Output the [X, Y] coordinate of the center of the cell containing the given text.  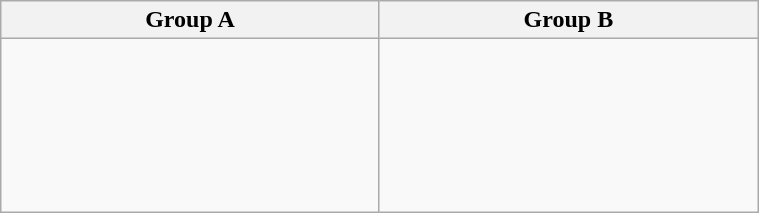
Group B [568, 20]
Group A [190, 20]
